Scan for the cell matching the given text and deliver its [x, y] coordinate at center. 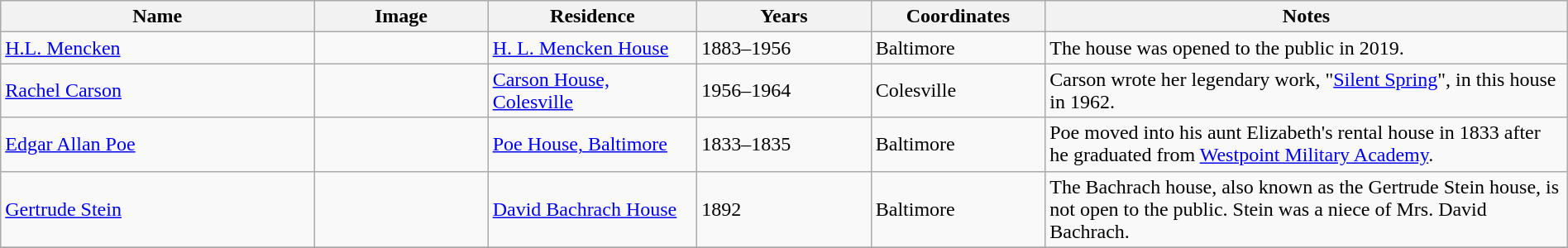
H.L. Mencken [157, 48]
Name [157, 17]
Notes [1307, 17]
Edgar Allan Poe [157, 144]
1956–1964 [784, 91]
1892 [784, 209]
Carson House, Colesville [592, 91]
Coordinates [958, 17]
Years [784, 17]
Rachel Carson [157, 91]
1833–1835 [784, 144]
Poe moved into his aunt Elizabeth's rental house in 1833 after he graduated from Westpoint Military Academy. [1307, 144]
Gertrude Stein [157, 209]
Poe House, Baltimore [592, 144]
H. L. Mencken House [592, 48]
Colesville [958, 91]
1883–1956 [784, 48]
The house was opened to the public in 2019. [1307, 48]
David Bachrach House [592, 209]
Carson wrote her legendary work, "Silent Spring", in this house in 1962. [1307, 91]
Image [401, 17]
Residence [592, 17]
The Bachrach house, also known as the Gertrude Stein house, is not open to the public. Stein was a niece of Mrs. David Bachrach. [1307, 209]
